Capture the cell that displays the provided text and extract its (X, Y) central coordinate. 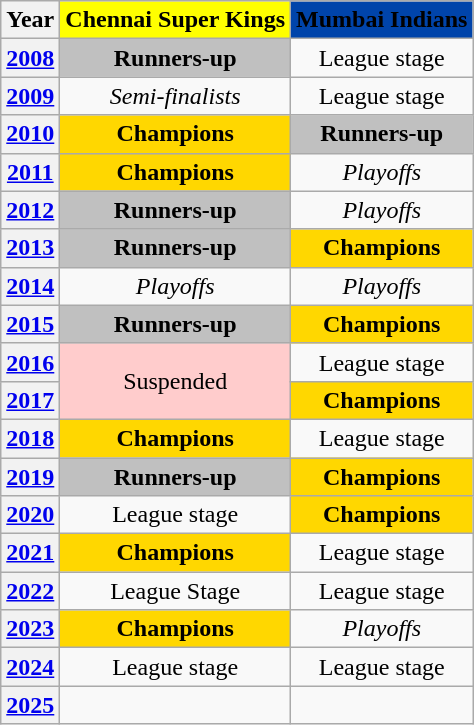
2018 (30, 438)
2020 (30, 515)
Chennai Super Kings (176, 20)
2023 (30, 629)
2014 (30, 286)
Semi-finalists (176, 96)
2016 (30, 362)
Mumbai Indians (382, 20)
2008 (30, 58)
2015 (30, 324)
2011 (30, 172)
2009 (30, 96)
2013 (30, 248)
2021 (30, 553)
2017 (30, 400)
League Stage (176, 591)
Suspended (176, 381)
2022 (30, 591)
2010 (30, 134)
2019 (30, 477)
2025 (30, 705)
2012 (30, 210)
2024 (30, 667)
Year (30, 20)
